Output the [X, Y] coordinate of the center of the cell containing the given text.  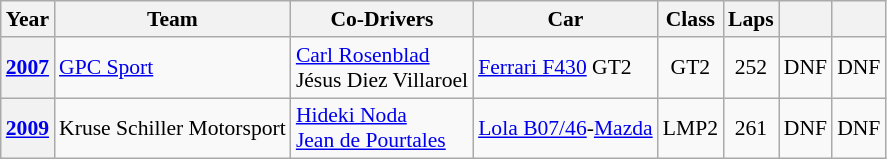
Year [28, 19]
252 [751, 68]
Car [566, 19]
2007 [28, 68]
2009 [28, 128]
Laps [751, 19]
Hideki Noda Jean de Pourtales [382, 128]
Carl Rosenblad Jésus Diez Villaroel [382, 68]
Co-Drivers [382, 19]
Team [172, 19]
Lola B07/46-Mazda [566, 128]
GT2 [690, 68]
Class [690, 19]
Kruse Schiller Motorsport [172, 128]
LMP2 [690, 128]
Ferrari F430 GT2 [566, 68]
261 [751, 128]
GPC Sport [172, 68]
